Capture the cell that displays the provided text and extract its (x, y) central coordinate. 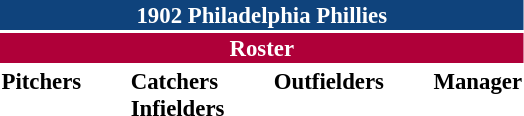
1902 Philadelphia Phillies (262, 15)
Roster (262, 48)
